Extract the [X, Y] coordinate from the center of the cell holding the provided text.  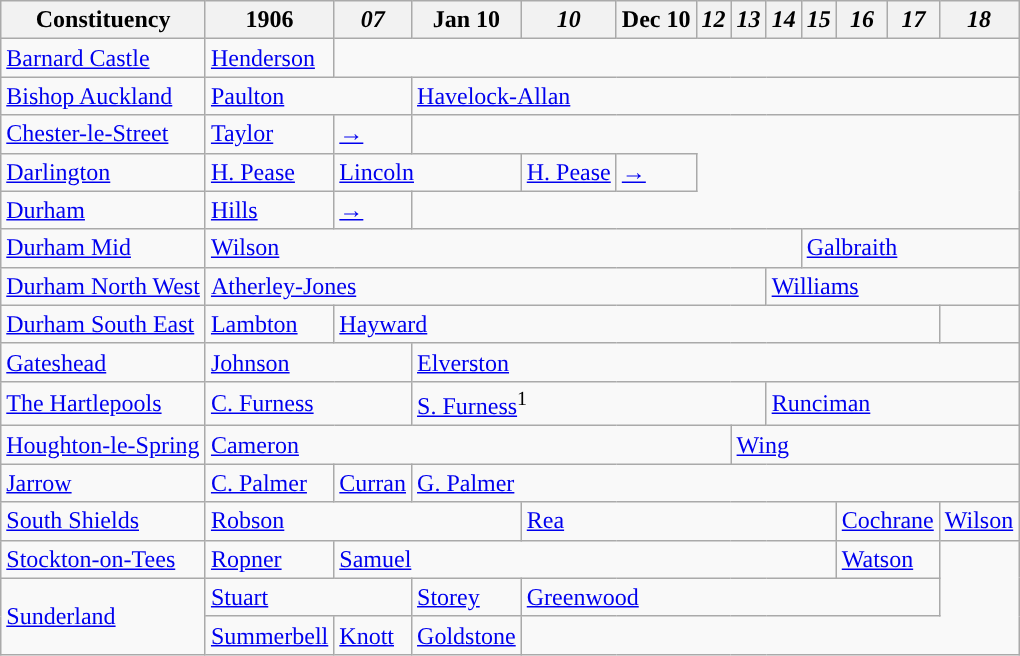
Taylor [269, 134]
Chester-le-Street [104, 134]
Constituency [104, 20]
Wing [875, 445]
Knott [373, 635]
13 [748, 20]
C. Palmer [269, 483]
Cameron [468, 445]
Paulton [308, 96]
Darlington [104, 172]
Havelock-Allan [716, 96]
Storey [467, 597]
C. Furness [308, 404]
Jan 10 [467, 20]
Lambton [269, 324]
17 [914, 20]
Lincoln [428, 172]
Galbraith [910, 248]
Hayward [636, 324]
Greenwood [730, 597]
S. Furness1 [590, 404]
The Hartlepools [104, 404]
Durham North West [104, 286]
Hills [269, 210]
07 [373, 20]
Durham South East [104, 324]
18 [978, 20]
Gateshead [104, 362]
Rea [678, 521]
Durham Mid [104, 248]
Summerbell [269, 635]
12 [714, 20]
16 [862, 20]
Bishop Auckland [104, 96]
Stockton-on-Tees [104, 559]
Samuel [585, 559]
Johnson [308, 362]
Robson [363, 521]
15 [818, 20]
14 [784, 20]
1906 [269, 20]
Henderson [269, 58]
Goldstone [467, 635]
Houghton-le-Spring [104, 445]
Curran [373, 483]
Runciman [892, 404]
G. Palmer [716, 483]
10 [568, 20]
South Shields [104, 521]
Stuart [308, 597]
Williams [892, 286]
Elverston [716, 362]
Dec 10 [656, 20]
Atherley-Jones [486, 286]
Cochrane [888, 521]
Jarrow [104, 483]
Watson [888, 559]
Ropner [269, 559]
Sunderland [104, 616]
Barnard Castle [104, 58]
Durham [104, 210]
